Provide the [x, y] coordinate of the cell's center where the given text is located.  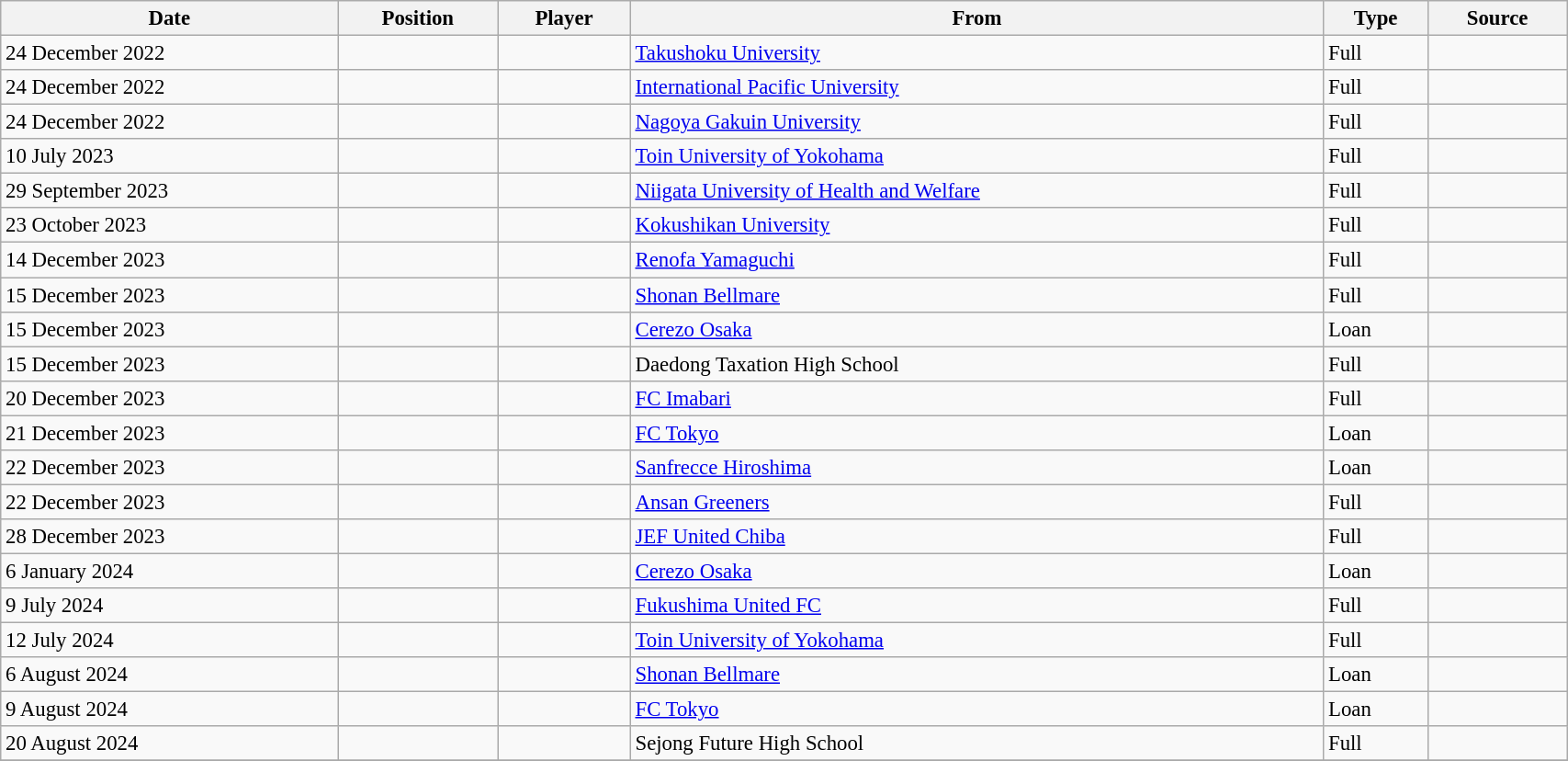
Ansan Greeners [976, 502]
9 August 2024 [169, 710]
Type [1376, 18]
21 December 2023 [169, 433]
Sanfrecce Hiroshima [976, 468]
29 September 2023 [169, 191]
23 October 2023 [169, 225]
14 December 2023 [169, 260]
6 January 2024 [169, 571]
FC Imabari [976, 398]
20 December 2023 [169, 398]
Takushoku University [976, 53]
Nagoya Gakuin University [976, 122]
Renofa Yamaguchi [976, 260]
10 July 2023 [169, 156]
Sejong Future High School [976, 744]
Date [169, 18]
JEF United Chiba [976, 537]
20 August 2024 [169, 744]
Niigata University of Health and Welfare [976, 191]
From [976, 18]
Source [1497, 18]
International Pacific University [976, 87]
Fukushima United FC [976, 606]
Daedong Taxation High School [976, 364]
Position [418, 18]
6 August 2024 [169, 675]
Player [564, 18]
Kokushikan University [976, 225]
28 December 2023 [169, 537]
12 July 2024 [169, 641]
9 July 2024 [169, 606]
